Search for the cell housing the specified text and yield its [x, y] center coordinate. 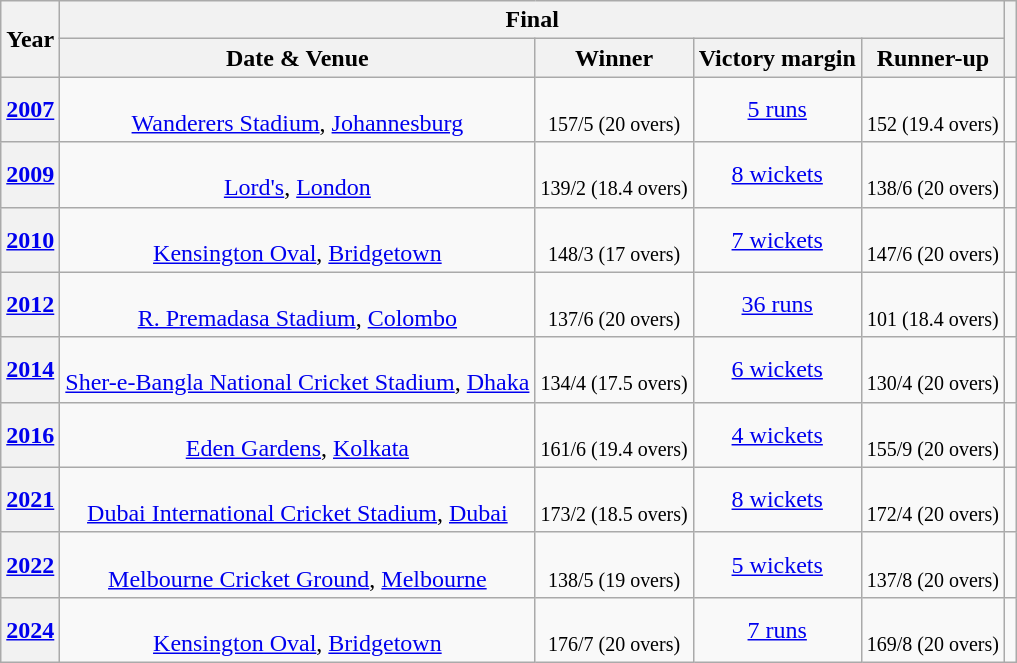
169/8 (20 overs) [932, 630]
7 wickets [777, 240]
Wanderers Stadium, Johannesburg [298, 110]
157/5 (20 overs) [614, 110]
2024 [30, 630]
2012 [30, 304]
138/6 (20 overs) [932, 174]
2010 [30, 240]
2007 [30, 110]
Final [532, 20]
Dubai International Cricket Stadium, Dubai [298, 500]
36 runs [777, 304]
176/7 (20 overs) [614, 630]
137/8 (20 overs) [932, 564]
Melbourne Cricket Ground, Melbourne [298, 564]
147/6 (20 overs) [932, 240]
155/9 (20 overs) [932, 434]
Date & Venue [298, 58]
Winner [614, 58]
Eden Gardens, Kolkata [298, 434]
2016 [30, 434]
Sher-e-Bangla National Cricket Stadium, Dhaka [298, 370]
Runner-up [932, 58]
4 wickets [777, 434]
5 runs [777, 110]
R. Premadasa Stadium, Colombo [298, 304]
7 runs [777, 630]
2021 [30, 500]
173/2 (18.5 overs) [614, 500]
152 (19.4 overs) [932, 110]
6 wickets [777, 370]
138/5 (19 overs) [614, 564]
2022 [30, 564]
Year [30, 39]
139/2 (18.4 overs) [614, 174]
130/4 (20 overs) [932, 370]
137/6 (20 overs) [614, 304]
101 (18.4 overs) [932, 304]
2009 [30, 174]
134/4 (17.5 overs) [614, 370]
2014 [30, 370]
161/6 (19.4 overs) [614, 434]
172/4 (20 overs) [932, 500]
5 wickets [777, 564]
Victory margin [777, 58]
148/3 (17 overs) [614, 240]
Lord's, London [298, 174]
